Detect which cell encompasses the target text, then output its (x, y) center coordinate. 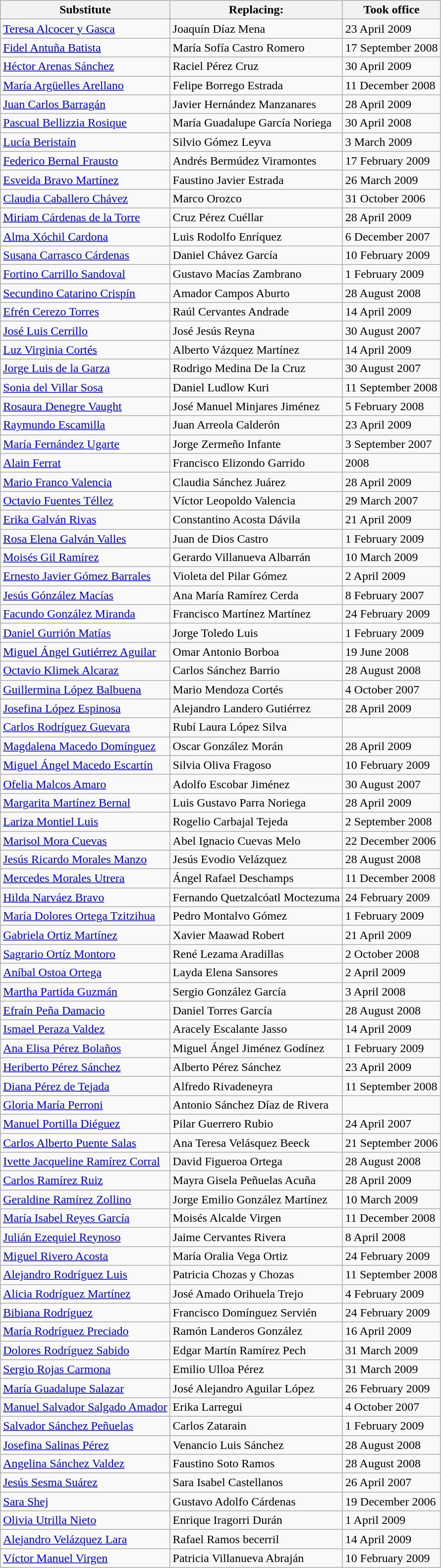
Víctor Manuel Virgen (85, 1558)
19 June 2008 (391, 652)
Alma Xóchil Cardona (85, 237)
16 April 2009 (391, 1331)
Substitute (85, 10)
Emilio Ulloa Pérez (256, 1369)
Lucía Beristaín (85, 142)
26 March 2009 (391, 180)
Moisés Alcalde Virgen (256, 1218)
8 February 2007 (391, 595)
Magdalena Macedo Domínguez (85, 746)
Sonia del Villar Sosa (85, 387)
José Alejandro Aguilar López (256, 1388)
Fidel Antuña Batista (85, 48)
6 December 2007 (391, 237)
Miguel Ángel Macedo Escartín (85, 765)
María Guadalupe García Noriega (256, 123)
Replacing: (256, 10)
Jesús Sesma Suárez (85, 1483)
Dolores Rodríguez Sabido (85, 1350)
Alejandro Landero Gutiérrez (256, 708)
René Lezama Aradillas (256, 954)
Víctor Leopoldo Valencia (256, 501)
Luis Gustavo Parra Noriega (256, 803)
Edgar Martín Ramírez Pech (256, 1350)
Venancio Luis Sánchez (256, 1445)
5 February 2008 (391, 406)
Patricia Villanueva Abraján (256, 1558)
Alberto Pérez Sánchez (256, 1067)
Andrés Bermúdez Viramontes (256, 161)
Ofelia Malcos Amaro (85, 784)
3 September 2007 (391, 444)
Josefina Salinas Pérez (85, 1445)
Francisco Domínguez Servién (256, 1313)
26 February 2009 (391, 1388)
Carlos Ramírez Ruiz (85, 1181)
Omar Antonio Borboa (256, 652)
Pedro Montalvo Gómez (256, 916)
José Luis Cerrillo (85, 331)
2 September 2008 (391, 821)
Claudia Sánchez Juárez (256, 482)
María Argüelles Arellano (85, 85)
Ernesto Javier Gómez Barrales (85, 576)
José Jesús Reyna (256, 331)
Mario Mendoza Cortés (256, 690)
Carlos Alberto Puente Salas (85, 1142)
Jesús Gónzález Macías (85, 595)
Esveida Bravo Martínez (85, 180)
Alejandro Velázquez Lara (85, 1539)
Silvia Oliva Fragoso (256, 765)
Carlos Zatarain (256, 1426)
Sagrario Ortíz Montoro (85, 954)
19 December 2006 (391, 1502)
Rosaura Denegre Vaught (85, 406)
Rodrigo Medina De la Cruz (256, 369)
Adolfo Escobar Jiménez (256, 784)
María Sofía Castro Romero (256, 48)
José Amado Orihuela Trejo (256, 1294)
Daniel Torres García (256, 1010)
Aracely Escalante Jasso (256, 1029)
Claudia Caballero Chávez (85, 198)
Rafael Ramos becerril (256, 1539)
Alfredo Rivadeneyra (256, 1086)
1 April 2009 (391, 1520)
Sara Shej (85, 1502)
Raciel Pérez Cruz (256, 66)
Mario Franco Valencia (85, 482)
Oscar González Morán (256, 746)
Ana María Ramírez Cerda (256, 595)
Carlos Rodríguez Guevara (85, 727)
Susana Carrasco Cárdenas (85, 255)
Octavio Fuentes Téllez (85, 501)
29 March 2007 (391, 501)
Hilda Narváez Bravo (85, 897)
Octavio Klimek Alcaraz (85, 671)
Javier Hernández Manzanares (256, 104)
Gustavo Adolfo Cárdenas (256, 1502)
Xavier Maawad Robert (256, 935)
Manuel Portilla Diéguez (85, 1124)
Enrique Iragorri Durán (256, 1520)
Mayra Gisela Peñuelas Acuña (256, 1181)
Patricia Chozas y Chozas (256, 1275)
Margarita Martínez Bernal (85, 803)
Moisés Gil Ramírez (85, 558)
Cruz Pérez Cuéllar (256, 217)
Secundino Catarino Crispín (85, 293)
Héctor Arenas Sánchez (85, 66)
Martha Partida Guzmán (85, 992)
2008 (391, 463)
Violeta del Pilar Gómez (256, 576)
Federico Bernal Frausto (85, 161)
Daniel Ludlow Kuri (256, 387)
Ángel Rafael Deschamps (256, 878)
Geraldine Ramírez Zollino (85, 1199)
Jorge Zermeño Infante (256, 444)
Constantino Acosta Dávila (256, 519)
Jaime Cervantes Rivera (256, 1237)
Miguel Ángel Jiménez Godínez (256, 1048)
Luis Rodolfo Enríquez (256, 237)
Efraín Peña Damacio (85, 1010)
Gerardo Villanueva Albarrán (256, 558)
Diana Pérez de Tejada (85, 1086)
Rubí Laura López Silva (256, 727)
Efrén Cerezo Torres (85, 312)
Julián Ezequiel Reynoso (85, 1237)
Faustino Soto Ramos (256, 1464)
Manuel Salvador Salgado Amador (85, 1407)
Francisco Martínez Martínez (256, 614)
Ramón Landeros González (256, 1331)
Gustavo Macías Zambrano (256, 274)
Aníbal Ostoa Ortega (85, 973)
Erika Galván Rivas (85, 519)
Antonio Sánchez Díaz de Rivera (256, 1105)
Jorge Toledo Luis (256, 633)
Lariza Montiel Luis (85, 821)
Daniel Chávez García (256, 255)
Bibiana Rodríguez (85, 1313)
Josefina López Espinosa (85, 708)
Faustino Javier Estrada (256, 180)
Juan de Dios Castro (256, 538)
4 February 2009 (391, 1294)
Facundo González Miranda (85, 614)
Salvador Sánchez Peñuelas (85, 1426)
Amador Campos Aburto (256, 293)
Carlos Sánchez Barrio (256, 671)
María Isabel Reyes García (85, 1218)
30 April 2009 (391, 66)
Gloria María Perroni (85, 1105)
Alberto Vázquez Martínez (256, 350)
Fernando Quetzalcóatl Moctezuma (256, 897)
María Guadalupe Salazar (85, 1388)
Pascual Bellizzia Rosique (85, 123)
26 April 2007 (391, 1483)
María Dolores Ortega Tzitzihua (85, 916)
Rogelio Carbajal Tejeda (256, 821)
Erika Larregui (256, 1407)
Ana Elisa Pérez Bolaños (85, 1048)
Jorge Luis de la Garza (85, 369)
Heriberto Pérez Sánchez (85, 1067)
Alicia Rodríguez Martínez (85, 1294)
22 December 2006 (391, 841)
Daniel Gurrión Matías (85, 633)
María Fernández Ugarte (85, 444)
Jesús Evodio Velázquez (256, 860)
Luz Virginia Cortés (85, 350)
24 April 2007 (391, 1124)
Ivette Jacqueline Ramírez Corral (85, 1162)
Olivia Utrilla Nieto (85, 1520)
17 September 2008 (391, 48)
Guillermina López Balbuena (85, 690)
Pilar Guerrero Rubio (256, 1124)
Marisol Mora Cuevas (85, 841)
Jesús Ricardo Morales Manzo (85, 860)
Silvio Gómez Leyva (256, 142)
Ana Teresa Velásquez Beeck (256, 1142)
Jorge Emilio González Martínez (256, 1199)
Mercedes Morales Utrera (85, 878)
2 October 2008 (391, 954)
3 April 2008 (391, 992)
Felipe Borrego Estrada (256, 85)
Miriam Cárdenas de la Torre (85, 217)
María Oralia Vega Ortiz (256, 1256)
30 April 2008 (391, 123)
Sara Isabel Castellanos (256, 1483)
8 April 2008 (391, 1237)
Francisco Elizondo Garrido (256, 463)
31 October 2006 (391, 198)
Ismael Peraza Valdez (85, 1029)
Raymundo Escamilla (85, 425)
Alain Ferrat (85, 463)
17 February 2009 (391, 161)
Marco Orozco (256, 198)
Juan Carlos Barragán (85, 104)
Gabriela Ortiz Martínez (85, 935)
Rosa Elena Galván Valles (85, 538)
Teresa Alcocer y Gasca (85, 29)
Alejandro Rodríguez Luis (85, 1275)
Sergio Rojas Carmona (85, 1369)
Layda Elena Sansores (256, 973)
Fortino Carrillo Sandoval (85, 274)
3 March 2009 (391, 142)
Sergio González García (256, 992)
Joaquín Díaz Mena (256, 29)
21 September 2006 (391, 1142)
Miguel Ángel Gutiérrez Aguilar (85, 652)
María Rodríguez Preciado (85, 1331)
David Figueroa Ortega (256, 1162)
Took office (391, 10)
Angelina Sánchez Valdez (85, 1464)
Miguel Rivero Acosta (85, 1256)
Juan Arreola Calderón (256, 425)
Abel Ignacio Cuevas Melo (256, 841)
Raúl Cervantes Andrade (256, 312)
José Manuel Minjares Jiménez (256, 406)
